Detect which cell encompasses the target text, then output its [X, Y] center coordinate. 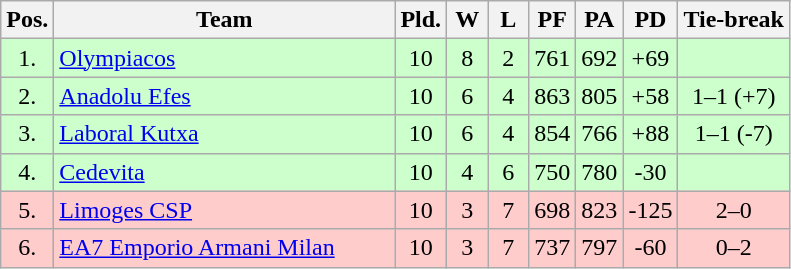
PD [650, 20]
863 [552, 96]
3. [28, 134]
823 [600, 210]
Olympiacos [224, 58]
797 [600, 248]
2 [508, 58]
PF [552, 20]
Pld. [421, 20]
-30 [650, 172]
780 [600, 172]
+88 [650, 134]
2. [28, 96]
Cedevita [224, 172]
+69 [650, 58]
766 [600, 134]
0–2 [734, 248]
PA [600, 20]
-125 [650, 210]
1. [28, 58]
Anadolu Efes [224, 96]
Tie-break [734, 20]
4. [28, 172]
L [508, 20]
Limoges CSP [224, 210]
692 [600, 58]
Team [224, 20]
-60 [650, 248]
805 [600, 96]
8 [468, 58]
854 [552, 134]
Laboral Kutxa [224, 134]
W [468, 20]
761 [552, 58]
+58 [650, 96]
698 [552, 210]
1–1 (+7) [734, 96]
EA7 Emporio Armani Milan [224, 248]
2–0 [734, 210]
Pos. [28, 20]
750 [552, 172]
737 [552, 248]
6. [28, 248]
5. [28, 210]
1–1 (-7) [734, 134]
